Locate the cell with the specified text and output its [X, Y] center coordinate. 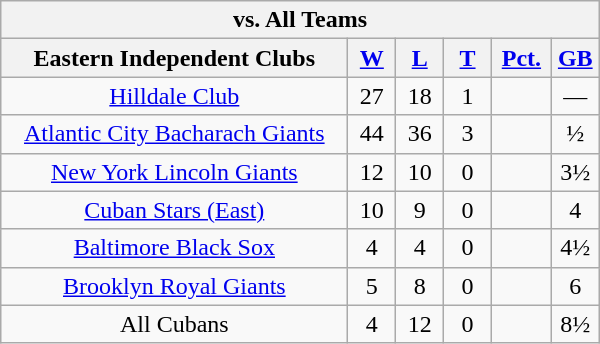
L [420, 58]
6 [575, 286]
9 [420, 210]
New York Lincoln Giants [174, 172]
44 [372, 134]
Atlantic City Bacharach Giants [174, 134]
3 [468, 134]
5 [372, 286]
1 [468, 96]
Eastern Independent Clubs [174, 58]
36 [420, 134]
18 [420, 96]
Cuban Stars (East) [174, 210]
8½ [575, 324]
W [372, 58]
— [575, 96]
vs. All Teams [300, 20]
Pct. [521, 58]
GB [575, 58]
8 [420, 286]
T [468, 58]
All Cubans [174, 324]
3½ [575, 172]
4½ [575, 248]
Baltimore Black Sox [174, 248]
Hilldale Club [174, 96]
27 [372, 96]
½ [575, 134]
Brooklyn Royal Giants [174, 286]
